Determine the (X, Y) coordinate at the center of the cell enclosing the given text.  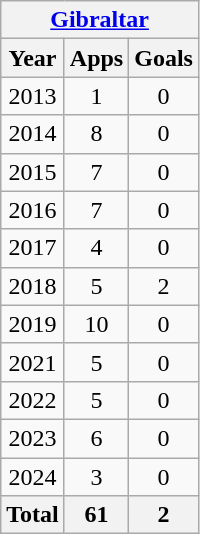
2024 (33, 477)
4 (96, 248)
2022 (33, 400)
10 (96, 324)
2021 (33, 362)
3 (96, 477)
2014 (33, 134)
2018 (33, 286)
Gibraltar (100, 20)
8 (96, 134)
2015 (33, 172)
Total (33, 515)
Goals (164, 58)
61 (96, 515)
6 (96, 438)
2017 (33, 248)
2019 (33, 324)
2016 (33, 210)
Apps (96, 58)
Year (33, 58)
2013 (33, 96)
1 (96, 96)
2023 (33, 438)
